Locate the cell with the specified text and output its (X, Y) center coordinate. 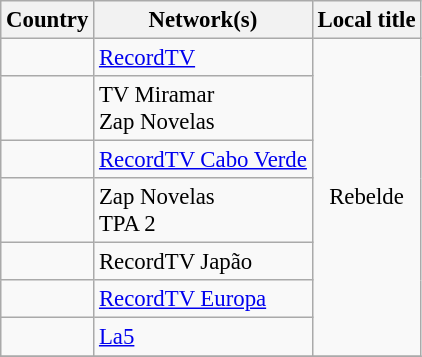
TV MiramarZap Novelas (204, 108)
Country (48, 20)
Rebelde (366, 198)
Local title (366, 20)
RecordTV Japão (204, 262)
RecordTV (204, 58)
RecordTV Cabo Verde (204, 160)
La5 (204, 337)
Network(s) (204, 20)
RecordTV Europa (204, 299)
Zap NovelasTPA 2 (204, 210)
